For the text-containing cell, return its midpoint in (X, Y) coordinate format. 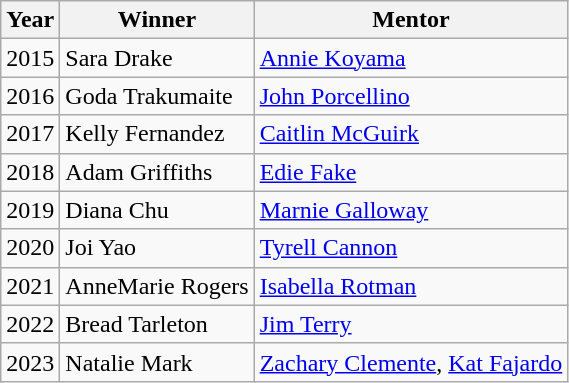
Adam Griffiths (157, 172)
Marnie Galloway (411, 210)
2018 (30, 172)
Kelly Fernandez (157, 134)
Mentor (411, 20)
Edie Fake (411, 172)
2021 (30, 286)
2022 (30, 324)
2015 (30, 58)
2017 (30, 134)
John Porcellino (411, 96)
AnneMarie Rogers (157, 286)
Diana Chu (157, 210)
Bread Tarleton (157, 324)
Sara Drake (157, 58)
Tyrell Cannon (411, 248)
Caitlin McGuirk (411, 134)
2023 (30, 362)
Winner (157, 20)
Zachary Clemente, Kat Fajardo (411, 362)
Jim Terry (411, 324)
Natalie Mark (157, 362)
Goda Trakumaite (157, 96)
2020 (30, 248)
2019 (30, 210)
Isabella Rotman (411, 286)
Joi Yao (157, 248)
Year (30, 20)
Annie Koyama (411, 58)
2016 (30, 96)
